From the cell containing the given text, extract its center point as [X, Y] coordinate. 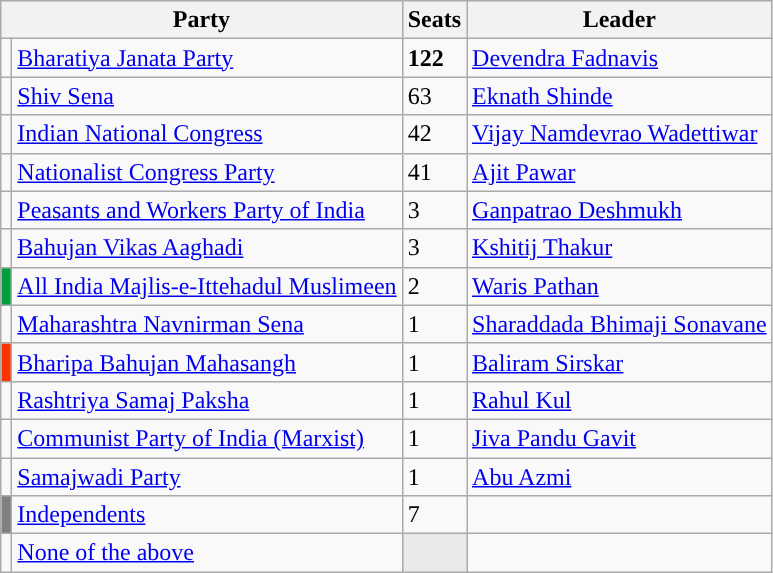
Independents [207, 515]
7 [434, 515]
Kshitij Thakur [620, 248]
Nationalist Congress Party [207, 172]
122 [434, 58]
Sharaddada Bhimaji Sonavane [620, 324]
42 [434, 134]
Vijay Namdevrao Wadettiwar [620, 134]
Bharatiya Janata Party [207, 58]
Jiva Pandu Gavit [620, 438]
Bahujan Vikas Aaghadi [207, 248]
Maharashtra Navnirman Sena [207, 324]
63 [434, 96]
Samajwadi Party [207, 477]
Leader [620, 20]
Bharipa Bahujan Mahasangh [207, 362]
Indian National Congress [207, 134]
Devendra Fadnavis [620, 58]
Waris Pathan [620, 286]
Communist Party of India (Marxist) [207, 438]
All India Majlis-e-Ittehadul Muslimeen [207, 286]
Party [202, 20]
None of the above [207, 553]
Eknath Shinde [620, 96]
Rashtriya Samaj Paksha [207, 400]
Baliram Sirskar [620, 362]
2 [434, 286]
Rahul Kul [620, 400]
Seats [434, 20]
Ganpatrao Deshmukh [620, 210]
41 [434, 172]
Ajit Pawar [620, 172]
Peasants and Workers Party of India [207, 210]
Shiv Sena [207, 96]
Abu Azmi [620, 477]
